Provide the [x, y] coordinate of the cell's center where the given text is located.  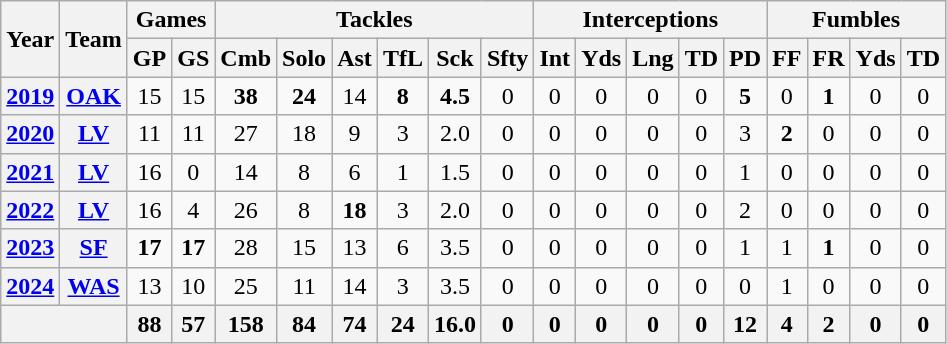
2022 [30, 210]
Cmb [246, 58]
Interceptions [650, 20]
Ast [355, 58]
5 [746, 96]
9 [355, 134]
FR [828, 58]
84 [304, 324]
74 [355, 324]
Solo [304, 58]
16.0 [454, 324]
Lng [653, 58]
10 [194, 286]
Sck [454, 58]
158 [246, 324]
WAS [94, 286]
PD [746, 58]
GP [149, 58]
12 [746, 324]
26 [246, 210]
2021 [30, 172]
Sfty [507, 58]
FF [787, 58]
2023 [30, 248]
57 [194, 324]
OAK [94, 96]
Games [170, 20]
Int [555, 58]
2024 [30, 286]
25 [246, 286]
GS [194, 58]
TfL [402, 58]
Fumbles [856, 20]
2020 [30, 134]
4.5 [454, 96]
SF [94, 248]
88 [149, 324]
28 [246, 248]
27 [246, 134]
2019 [30, 96]
1.5 [454, 172]
Team [94, 39]
Tackles [374, 20]
38 [246, 96]
Year [30, 39]
